Determine the (X, Y) coordinate at the center of the cell enclosing the given text.  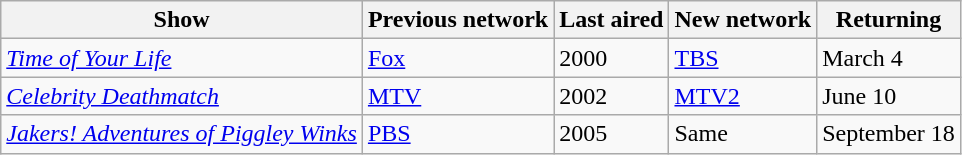
Returning (889, 20)
Show (182, 20)
2000 (612, 58)
TBS (743, 58)
Fox (458, 58)
March 4 (889, 58)
2002 (612, 96)
New network (743, 20)
Time of Your Life (182, 58)
Previous network (458, 20)
Celebrity Deathmatch (182, 96)
September 18 (889, 134)
PBS (458, 134)
Jakers! Adventures of Piggley Winks (182, 134)
June 10 (889, 96)
Same (743, 134)
MTV2 (743, 96)
MTV (458, 96)
2005 (612, 134)
Last aired (612, 20)
